Identify which cell holds the provided text, then report its (X, Y) central coordinate. 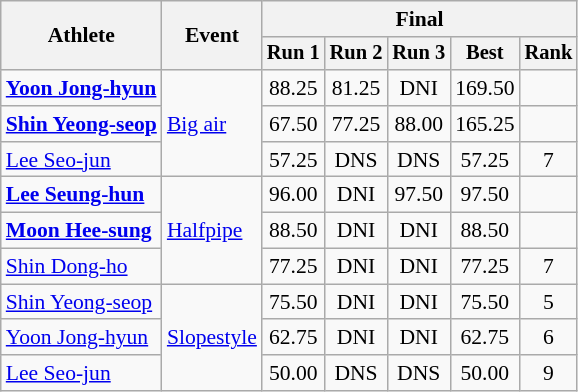
88.00 (418, 124)
Event (212, 36)
96.00 (294, 195)
9 (549, 373)
169.50 (484, 88)
88.25 (294, 88)
Athlete (82, 36)
Run 1 (294, 54)
165.25 (484, 124)
Final (420, 19)
Slopestyle (212, 338)
Shin Dong-ho (82, 267)
Run 2 (356, 54)
81.25 (356, 88)
Run 3 (418, 54)
Big air (212, 124)
Moon Hee-sung (82, 231)
Lee Seung-hun (82, 195)
Best (484, 54)
67.50 (294, 124)
5 (549, 302)
6 (549, 338)
Halfpipe (212, 230)
Rank (549, 54)
